For the text-containing cell, return its midpoint in [x, y] coordinate format. 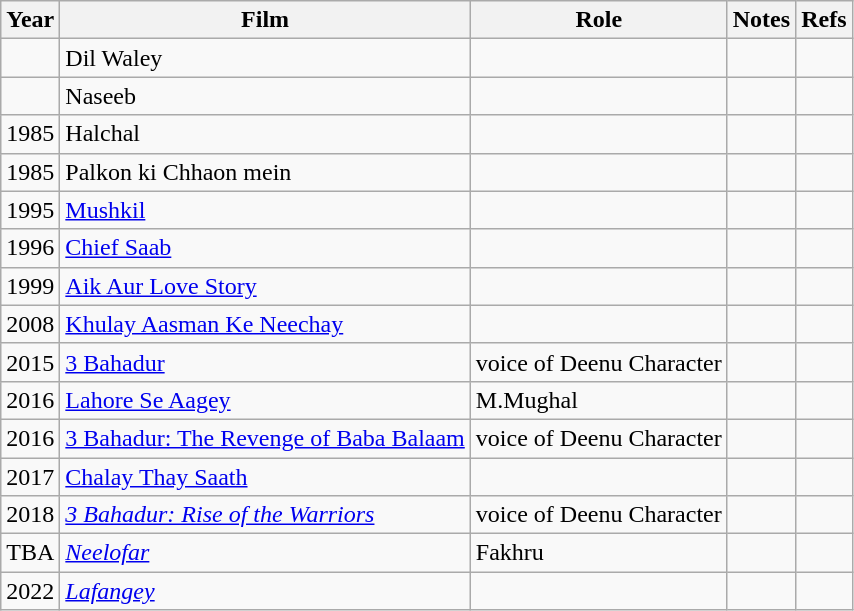
3 Bahadur [265, 362]
Refs [824, 20]
Dil Waley [265, 58]
2017 [30, 477]
2008 [30, 324]
Chief Saab [265, 248]
1999 [30, 286]
3 Bahadur: The Revenge of Baba Balaam [265, 438]
TBA [30, 553]
2018 [30, 515]
Naseeb [265, 96]
Role [598, 20]
Fakhru [598, 553]
Aik Aur Love Story [265, 286]
2015 [30, 362]
Lahore Se Aagey [265, 400]
2022 [30, 591]
1995 [30, 210]
M.Mughal [598, 400]
Lafangey [265, 591]
3 Bahadur: Rise of the Warriors [265, 515]
Notes [761, 20]
Halchal [265, 134]
Palkon ki Chhaon mein [265, 172]
Year [30, 20]
Neelofar [265, 553]
Khulay Aasman Ke Neechay [265, 324]
Chalay Thay Saath [265, 477]
1996 [30, 248]
Mushkil [265, 210]
Film [265, 20]
